Return the (X, Y) coordinate for the center point of the cell that contains the specified text.  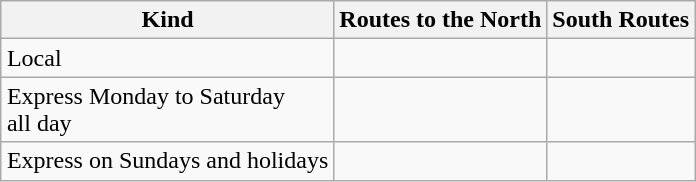
Express on Sundays and holidays (167, 161)
Kind (167, 20)
Express Monday to Saturday all day (167, 110)
Local (167, 58)
Routes to the North (440, 20)
South Routes (621, 20)
